From the cell containing the given text, extract its center point as [x, y] coordinate. 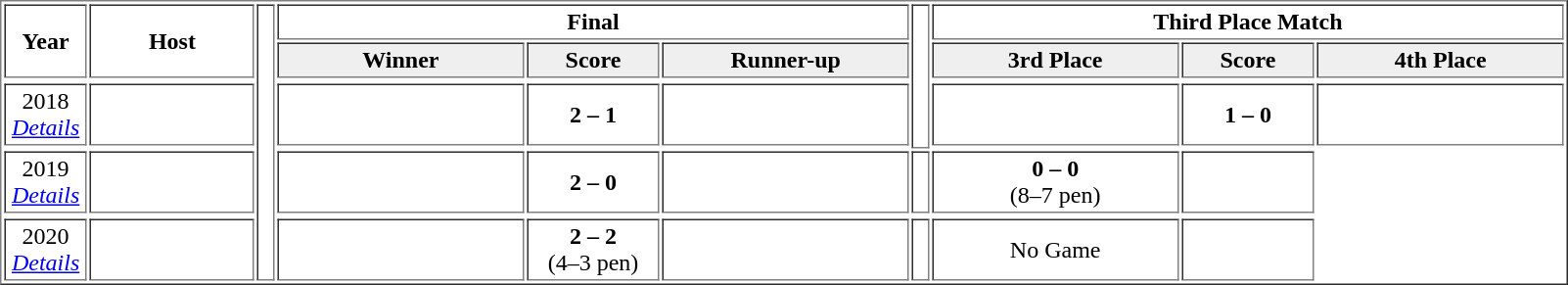
Runner-up [785, 61]
2 – 1 [593, 116]
2 – 2(4–3 pen) [593, 251]
0 – 0(8–7 pen) [1055, 182]
Host [172, 41]
No Game [1055, 251]
Year [45, 41]
2018Details [45, 116]
4th Place [1441, 61]
2019Details [45, 182]
3rd Place [1055, 61]
Winner [401, 61]
1 – 0 [1249, 116]
2020Details [45, 251]
2 – 0 [593, 182]
Third Place Match [1248, 22]
Final [593, 22]
